Return (X, Y) of the center of cell containing provided text 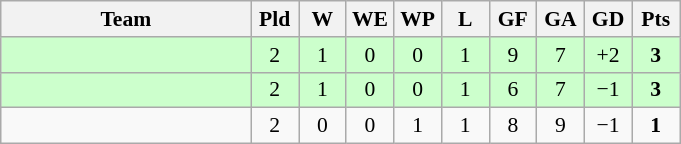
+2 (608, 55)
W (322, 19)
8 (513, 126)
Pld (275, 19)
L (465, 19)
6 (513, 90)
GF (513, 19)
Pts (656, 19)
GD (608, 19)
Team (126, 19)
WE (370, 19)
WP (418, 19)
GA (561, 19)
